Find where the given text appears and provide that cell's center as (x, y) coordinate. 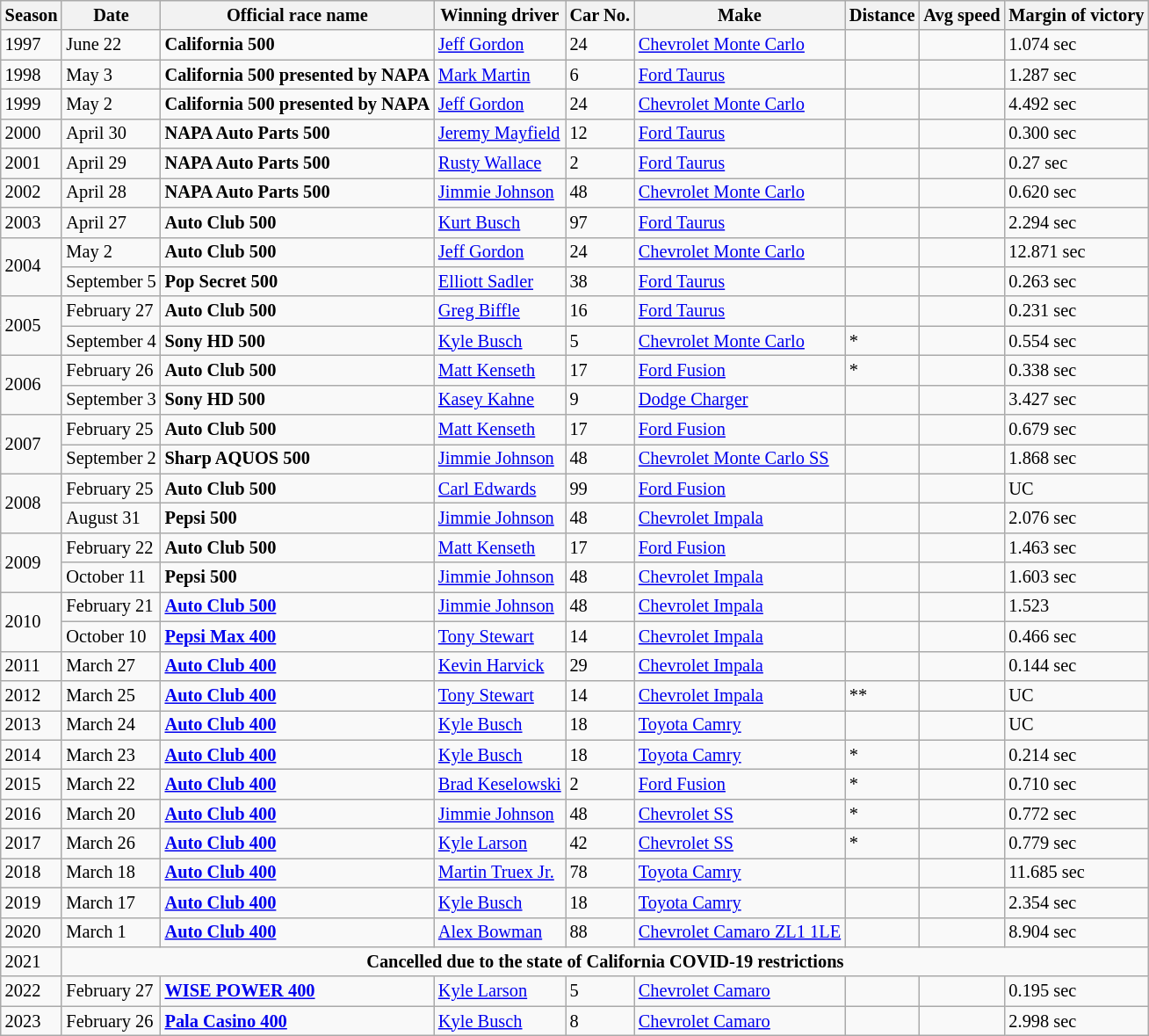
2.294 sec (1077, 222)
September 2 (111, 459)
78 (600, 873)
March 25 (111, 695)
0.620 sec (1077, 192)
2014 (32, 755)
8 (600, 1021)
Make (740, 15)
March 26 (111, 844)
September 5 (111, 281)
Winning driver (500, 15)
1.074 sec (1077, 45)
Alex Bowman (500, 932)
1997 (32, 45)
Car No. (600, 15)
** (882, 695)
0.679 sec (1077, 430)
2008 (32, 503)
April 28 (111, 192)
2023 (32, 1021)
2006 (32, 385)
February 21 (111, 606)
Greg Biffle (500, 311)
2010 (32, 620)
9 (600, 400)
1998 (32, 75)
March 27 (111, 666)
0.263 sec (1077, 281)
6 (600, 75)
0.300 sec (1077, 134)
Mark Martin (500, 75)
2020 (32, 932)
0.27 sec (1077, 163)
Chevrolet Monte Carlo SS (740, 459)
0.231 sec (1077, 311)
Margin of victory (1077, 15)
March 24 (111, 725)
2.354 sec (1077, 902)
Dodge Charger (740, 400)
California 500 (297, 45)
Rusty Wallace (500, 163)
2002 (32, 192)
12 (600, 134)
2019 (32, 902)
0.779 sec (1077, 844)
2016 (32, 814)
March 22 (111, 784)
Chevrolet Camaro ZL1 1LE (740, 932)
12.871 sec (1077, 252)
September 3 (111, 400)
June 22 (111, 45)
1999 (32, 104)
88 (600, 932)
Date (111, 15)
August 31 (111, 518)
97 (600, 222)
2000 (32, 134)
October 10 (111, 636)
WISE POWER 400 (297, 991)
2012 (32, 695)
Sharp AQUOS 500 (297, 459)
Elliott Sadler (500, 281)
March 18 (111, 873)
0.554 sec (1077, 341)
2022 (32, 991)
1.463 sec (1077, 547)
Carl Edwards (500, 489)
2018 (32, 873)
Cancelled due to the state of California COVID-19 restrictions (604, 961)
Pala Casino 400 (297, 1021)
Jeremy Mayfield (500, 134)
October 11 (111, 577)
11.685 sec (1077, 873)
2015 (32, 784)
16 (600, 311)
0.710 sec (1077, 784)
42 (600, 844)
March 17 (111, 902)
February 22 (111, 547)
April 29 (111, 163)
2021 (32, 961)
0.772 sec (1077, 814)
Pepsi Max 400 (297, 636)
2011 (32, 666)
2.076 sec (1077, 518)
2.998 sec (1077, 1021)
2003 (32, 222)
2001 (32, 163)
2007 (32, 445)
Brad Keselowski (500, 784)
April 30 (111, 134)
2005 (32, 325)
0.195 sec (1077, 991)
38 (600, 281)
0.144 sec (1077, 666)
1.287 sec (1077, 75)
March 1 (111, 932)
3.427 sec (1077, 400)
2004 (32, 267)
Season (32, 15)
8.904 sec (1077, 932)
March 20 (111, 814)
1.523 (1077, 606)
2013 (32, 725)
September 4 (111, 341)
0.214 sec (1077, 755)
Pop Secret 500 (297, 281)
Avg speed (961, 15)
2017 (32, 844)
Official race name (297, 15)
1.603 sec (1077, 577)
Kevin Harvick (500, 666)
1.868 sec (1077, 459)
29 (600, 666)
Kasey Kahne (500, 400)
2009 (32, 562)
Distance (882, 15)
March 23 (111, 755)
April 27 (111, 222)
Martin Truex Jr. (500, 873)
May 3 (111, 75)
0.466 sec (1077, 636)
Kurt Busch (500, 222)
99 (600, 489)
4.492 sec (1077, 104)
0.338 sec (1077, 370)
